Determine the [X, Y] coordinate at the center of the cell enclosing the given text.  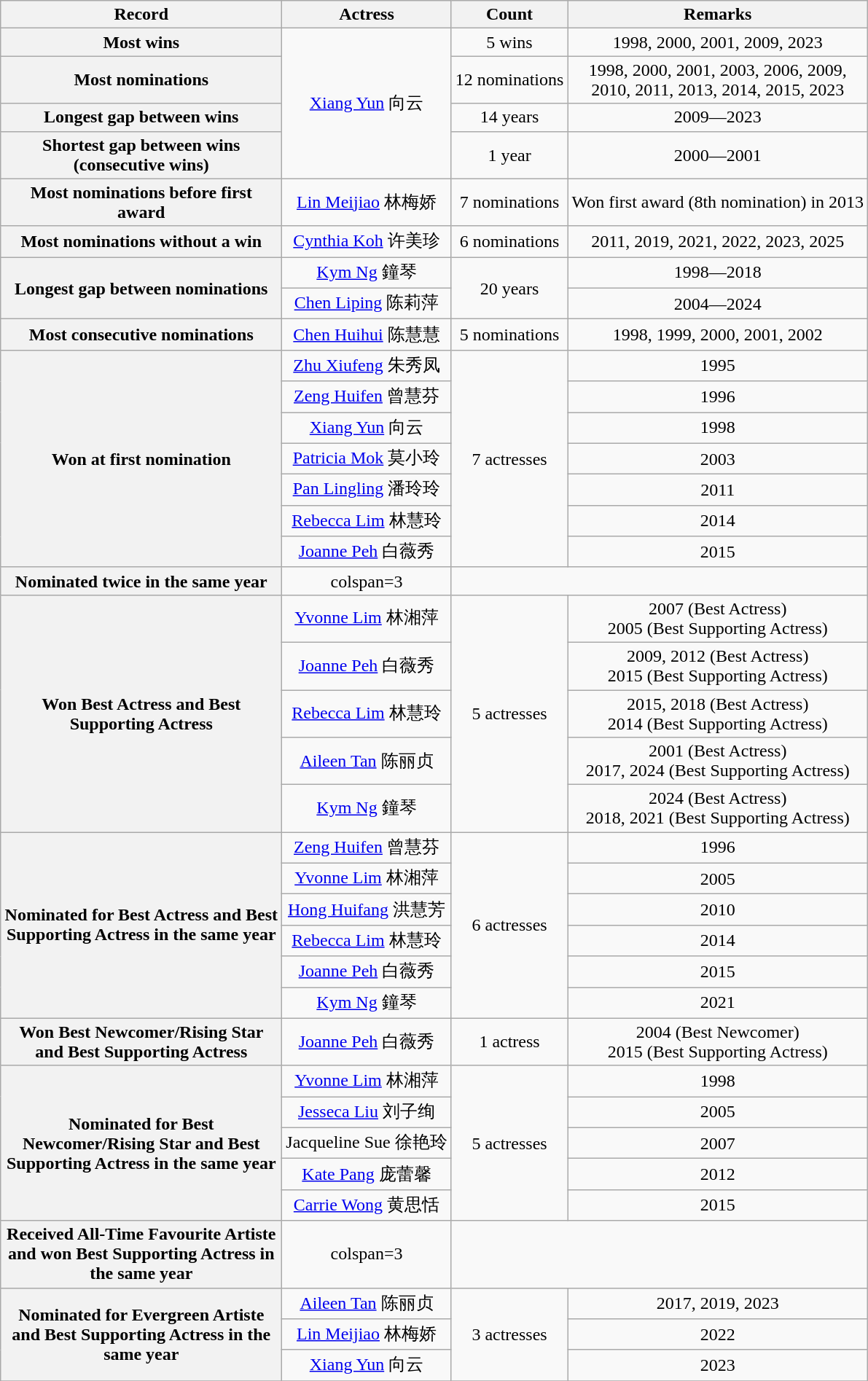
2007 (Best Actress)2005 (Best Supporting Actress) [718, 618]
5 nominations [509, 335]
2024 (Best Actress)2018, 2021 (Best Supporting Actress) [718, 809]
Nominated twice in the same year [141, 581]
1 year [509, 154]
Zhu Xiufeng 朱秀凤 [367, 366]
Jesseca Liu 刘子绚 [367, 1112]
Shortest gap between wins(consecutive wins) [141, 154]
Most nominations before first award [141, 203]
Chen Liping 陈莉萍 [367, 303]
5 wins [509, 42]
Won Best Actress and Best Supporting Actress [141, 713]
1998, 2000, 2001, 2009, 2023 [718, 42]
Kate Pang 庞蕾馨 [367, 1175]
Most nominations [141, 80]
7 nominations [509, 203]
2007 [718, 1143]
20 years [509, 289]
6 nominations [509, 242]
Nominated for Evergreen Artiste and Best Supporting Actress in the same year [141, 1334]
3 actresses [509, 1334]
6 actresses [509, 926]
2004—2024 [718, 303]
Most consecutive nominations [141, 335]
2004 (Best Newcomer)2015 (Best Supporting Actress) [718, 1042]
Record [141, 15]
Most wins [141, 42]
2023 [718, 1366]
Longest gap between wins [141, 117]
2003 [718, 459]
1995 [718, 366]
Jacqueline Sue 徐艳玲 [367, 1143]
1 actress [509, 1042]
2010 [718, 909]
2009—2023 [718, 117]
Most nominations without a win [141, 242]
Pan Lingling 潘玲玲 [367, 490]
1998, 2000, 2001, 2003, 2006, 2009,2010, 2011, 2013, 2014, 2015, 2023 [718, 80]
Count [509, 15]
Chen Huihui 陈慧慧 [367, 335]
14 years [509, 117]
2011, 2019, 2021, 2022, 2023, 2025 [718, 242]
12 nominations [509, 80]
Nominated for Best Newcomer/Rising Star and Best Supporting Actress in the same year [141, 1143]
Carrie Wong 黄思恬 [367, 1205]
2017, 2019, 2023 [718, 1303]
2001 (Best Actress)2017, 2024 (Best Supporting Actress) [718, 761]
1998—2018 [718, 273]
Won first award (8th nomination) in 2013 [718, 203]
Remarks [718, 15]
Actress [367, 15]
Longest gap between nominations [141, 289]
Won Best Newcomer/Rising Star and Best Supporting Actress [141, 1042]
Patricia Mok 莫小玲 [367, 459]
Cynthia Koh 许美珍 [367, 242]
2021 [718, 1003]
7 actresses [509, 458]
Won at first nomination [141, 458]
2009, 2012 (Best Actress)2015 (Best Supporting Actress) [718, 666]
1998, 1999, 2000, 2001, 2002 [718, 335]
Received All-Time Favourite Artiste and won Best Supporting Actress in the same year [141, 1254]
2022 [718, 1335]
2011 [718, 490]
2015, 2018 (Best Actress)2014 (Best Supporting Actress) [718, 713]
Nominated for Best Actress and Best Supporting Actress in the same year [141, 926]
2000—2001 [718, 154]
2012 [718, 1175]
Hong Huifang 洪慧芳 [367, 909]
